Search for the cell housing the specified text and yield its [X, Y] center coordinate. 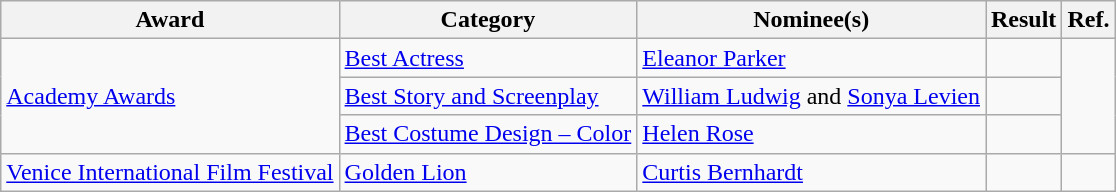
Helen Rose [812, 134]
Academy Awards [170, 96]
Golden Lion [488, 172]
Curtis Bernhardt [812, 172]
Category [488, 20]
Best Costume Design – Color [488, 134]
Result [1024, 20]
Best Actress [488, 58]
Eleanor Parker [812, 58]
Ref. [1088, 20]
Award [170, 20]
Best Story and Screenplay [488, 96]
William Ludwig and Sonya Levien [812, 96]
Venice International Film Festival [170, 172]
Nominee(s) [812, 20]
